Search for the cell housing the specified text and yield its [x, y] center coordinate. 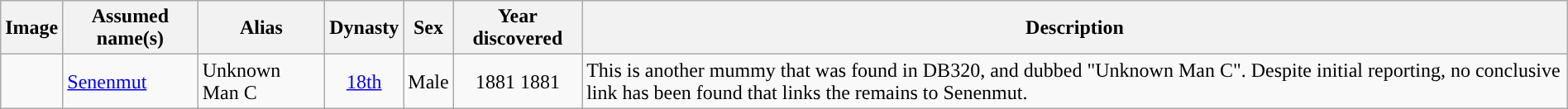
1881 1881 [518, 81]
Assumed name(s) [131, 28]
Dynasty [364, 28]
Senenmut [131, 81]
Unknown Man C [261, 81]
18th [364, 81]
Description [1075, 28]
Male [428, 81]
Alias [261, 28]
Image [31, 28]
Sex [428, 28]
Year discovered [518, 28]
